Determine the [X, Y] coordinate at the center of the cell enclosing the given text.  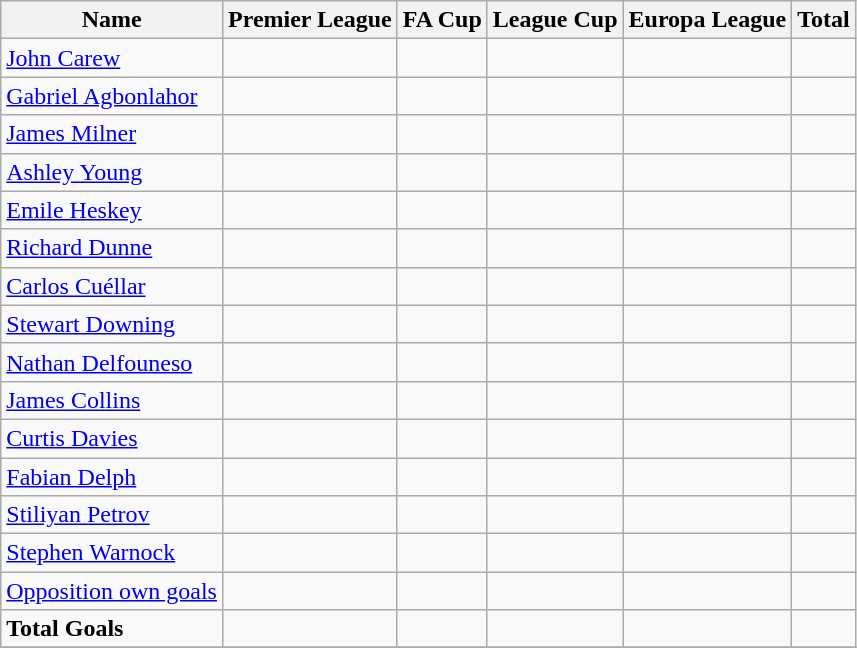
Nathan Delfouneso [112, 362]
Emile Heskey [112, 210]
Gabriel Agbonlahor [112, 96]
James Milner [112, 134]
Opposition own goals [112, 591]
Fabian Delph [112, 477]
Europa League [708, 20]
FA Cup [442, 20]
Premier League [310, 20]
Carlos Cuéllar [112, 286]
Total Goals [112, 629]
League Cup [555, 20]
John Carew [112, 58]
Name [112, 20]
Ashley Young [112, 172]
Stiliyan Petrov [112, 515]
Total [824, 20]
Richard Dunne [112, 248]
Stephen Warnock [112, 553]
Curtis Davies [112, 438]
James Collins [112, 400]
Stewart Downing [112, 324]
